Locate the cell with the specified text and output its (x, y) center coordinate. 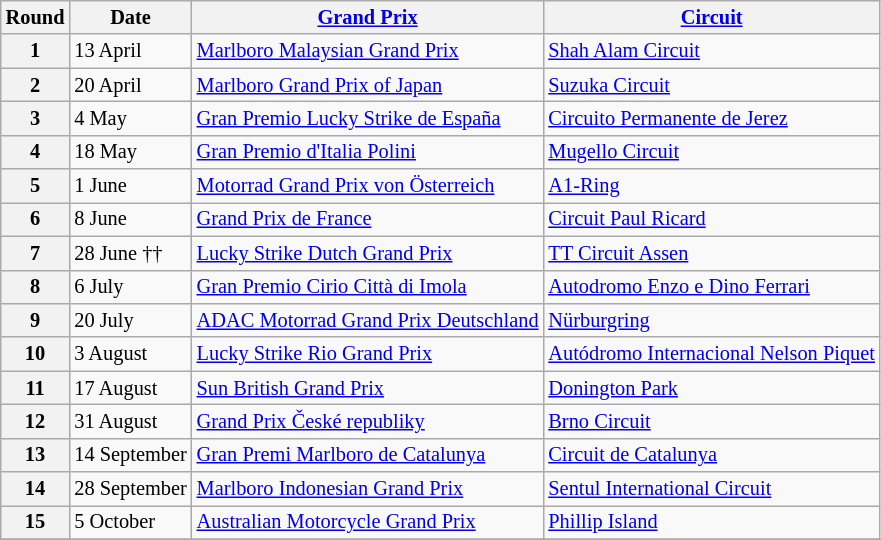
Sun British Grand Prix (368, 388)
1 June (130, 186)
Gran Premio Lucky Strike de España (368, 118)
Mugello Circuit (711, 152)
Shah Alam Circuit (711, 51)
5 October (130, 522)
Lucky Strike Rio Grand Prix (368, 354)
7 (36, 253)
13 (36, 455)
18 May (130, 152)
A1-Ring (711, 186)
Brno Circuit (711, 421)
28 June †† (130, 253)
Gran Premio d'Italia Polini (368, 152)
28 September (130, 489)
1 (36, 51)
Gran Premi Marlboro de Catalunya (368, 455)
3 (36, 118)
Marlboro Indonesian Grand Prix (368, 489)
8 June (130, 219)
31 August (130, 421)
20 April (130, 85)
Gran Premio Cirio Città di Imola (368, 287)
Grand Prix (368, 17)
Circuito Permanente de Jerez (711, 118)
Round (36, 17)
4 (36, 152)
Autódromo Internacional Nelson Piquet (711, 354)
Australian Motorcycle Grand Prix (368, 522)
Circuit (711, 17)
14 September (130, 455)
17 August (130, 388)
Grand Prix České republiky (368, 421)
Nürburgring (711, 320)
Autodromo Enzo e Dino Ferrari (711, 287)
Marlboro Malaysian Grand Prix (368, 51)
9 (36, 320)
Phillip Island (711, 522)
4 May (130, 118)
Motorrad Grand Prix von Österreich (368, 186)
Date (130, 17)
15 (36, 522)
20 July (130, 320)
Suzuka Circuit (711, 85)
Grand Prix de France (368, 219)
5 (36, 186)
12 (36, 421)
14 (36, 489)
13 April (130, 51)
Circuit Paul Ricard (711, 219)
Lucky Strike Dutch Grand Prix (368, 253)
Sentul International Circuit (711, 489)
2 (36, 85)
11 (36, 388)
3 August (130, 354)
6 July (130, 287)
Donington Park (711, 388)
6 (36, 219)
10 (36, 354)
TT Circuit Assen (711, 253)
ADAC Motorrad Grand Prix Deutschland (368, 320)
Circuit de Catalunya (711, 455)
Marlboro Grand Prix of Japan (368, 85)
8 (36, 287)
